Provide the [X, Y] coordinate of the cell's center where the given text is located.  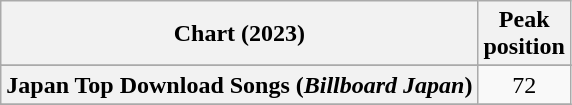
Peakposition [524, 34]
Chart (2023) [240, 34]
Japan Top Download Songs (Billboard Japan) [240, 85]
72 [524, 85]
